Locate the cell with the specified text and output its (x, y) center coordinate. 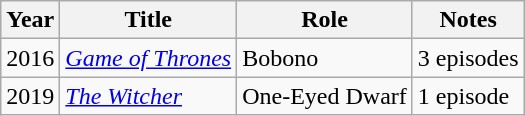
2019 (30, 96)
Role (325, 20)
Year (30, 20)
Game of Thrones (148, 58)
One-Eyed Dwarf (325, 96)
The Witcher (148, 96)
3 episodes (468, 58)
1 episode (468, 96)
Bobono (325, 58)
Title (148, 20)
Notes (468, 20)
2016 (30, 58)
